Return the (X, Y) coordinate for the center point of the cell that contains the specified text.  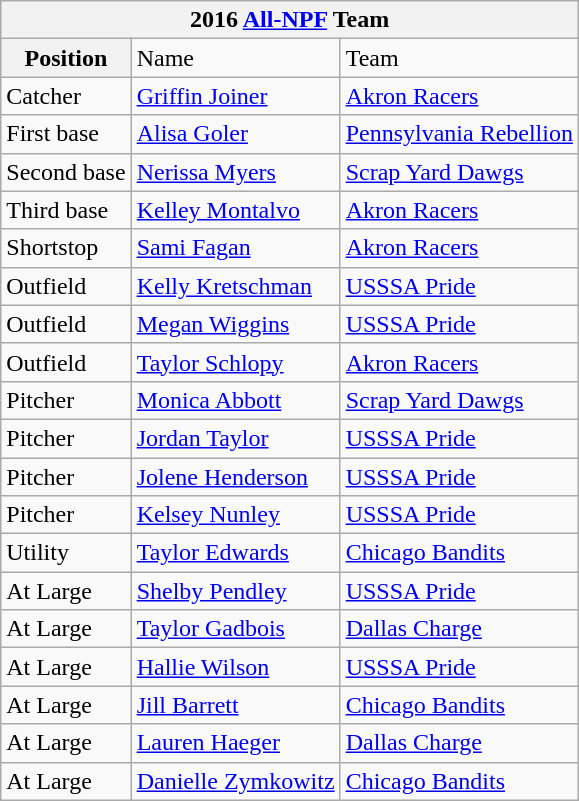
Shortstop (66, 248)
Danielle Zymkowitz (236, 781)
Taylor Gadbois (236, 629)
2016 All-NPF Team (290, 20)
Monica Abbott (236, 400)
Catcher (66, 96)
First base (66, 134)
Taylor Schlopy (236, 362)
Utility (66, 553)
Jolene Henderson (236, 477)
Taylor Edwards (236, 553)
Team (459, 58)
Alisa Goler (236, 134)
Hallie Wilson (236, 667)
Second base (66, 172)
Lauren Haeger (236, 743)
Kelsey Nunley (236, 515)
Name (236, 58)
Position (66, 58)
Megan Wiggins (236, 324)
Griffin Joiner (236, 96)
Pennsylvania Rebellion (459, 134)
Jordan Taylor (236, 438)
Kelly Kretschman (236, 286)
Jill Barrett (236, 705)
Kelley Montalvo (236, 210)
Shelby Pendley (236, 591)
Sami Fagan (236, 248)
Third base (66, 210)
Nerissa Myers (236, 172)
